Locate the cell with the specified text and output its (X, Y) center coordinate. 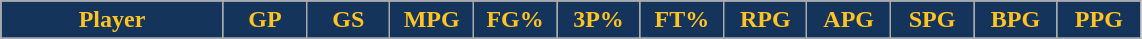
Player (112, 20)
MPG (432, 20)
3P% (598, 20)
GS (348, 20)
PPG (1098, 20)
GP (264, 20)
BPG (1016, 20)
FG% (514, 20)
APG (848, 20)
FT% (682, 20)
RPG (766, 20)
SPG (932, 20)
